Return the [X, Y] coordinate for the center point of the cell that contains the specified text.  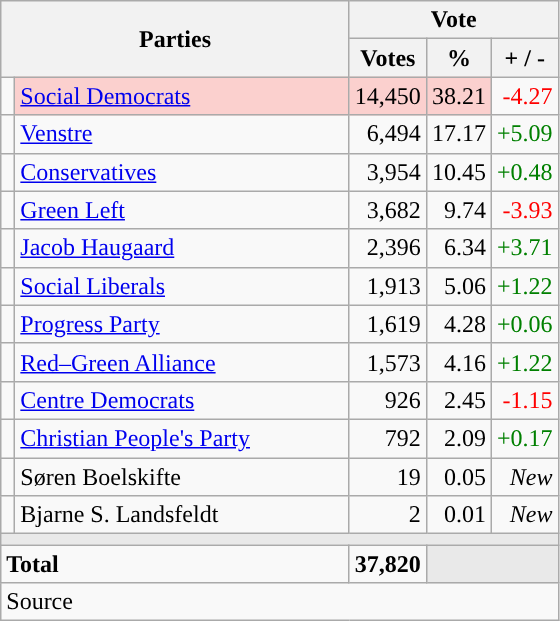
926 [388, 400]
+3.71 [524, 248]
0.01 [458, 515]
+0.17 [524, 438]
-3.93 [524, 210]
1,619 [388, 324]
3,954 [388, 172]
Conservatives [182, 172]
4.28 [458, 324]
Progress Party [182, 324]
Source [280, 602]
19 [388, 477]
Centre Democrats [182, 400]
1,913 [388, 286]
5.06 [458, 286]
10.45 [458, 172]
+0.48 [524, 172]
Green Left [182, 210]
+0.06 [524, 324]
2.09 [458, 438]
6,494 [388, 134]
9.74 [458, 210]
37,820 [388, 564]
38.21 [458, 96]
0.05 [458, 477]
Parties [176, 39]
Votes [388, 58]
Red–Green Alliance [182, 362]
+5.09 [524, 134]
792 [388, 438]
6.34 [458, 248]
4.16 [458, 362]
Vote [454, 20]
3,682 [388, 210]
Christian People's Party [182, 438]
14,450 [388, 96]
Social Democrats [182, 96]
Søren Boelskifte [182, 477]
Venstre [182, 134]
+ / - [524, 58]
-1.15 [524, 400]
% [458, 58]
1,573 [388, 362]
2.45 [458, 400]
Bjarne S. Landsfeldt [182, 515]
Social Liberals [182, 286]
Total [176, 564]
17.17 [458, 134]
-4.27 [524, 96]
2 [388, 515]
2,396 [388, 248]
Jacob Haugaard [182, 248]
